Provide the (x, y) coordinate of the cell's center where the given text is located.  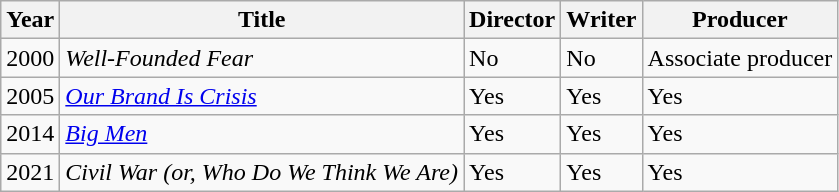
Civil War (or, Who Do We Think We Are) (262, 172)
Our Brand Is Crisis (262, 96)
Producer (740, 20)
2014 (30, 134)
2005 (30, 96)
Well-Founded Fear (262, 58)
2021 (30, 172)
Associate producer (740, 58)
Big Men (262, 134)
Writer (602, 20)
2000 (30, 58)
Title (262, 20)
Director (512, 20)
Year (30, 20)
